Provide the (X, Y) coordinate of the cell's center where the given text is located.  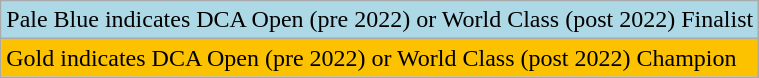
Pale Blue indicates DCA Open (pre 2022) or World Class (post 2022) Finalist (380, 20)
Gold indicates DCA Open (pre 2022) or World Class (post 2022) Champion (380, 58)
